Provide the (x, y) coordinate of the cell's center where the given text is located.  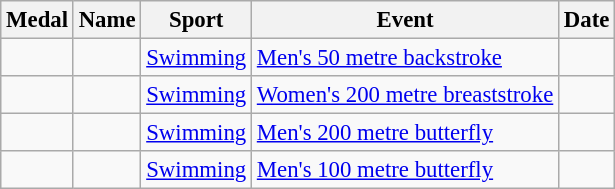
Name (107, 20)
Men's 200 metre butterfly (406, 133)
Date (587, 20)
Medal (38, 20)
Sport (196, 20)
Men's 100 metre butterfly (406, 170)
Women's 200 metre breaststroke (406, 95)
Men's 50 metre backstroke (406, 58)
Event (406, 20)
